Extract the [X, Y] coordinate from the center of the cell holding the provided text.  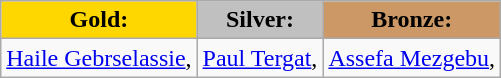
Gold: [99, 20]
Haile Gebrselassie, [99, 58]
Assefa Mezgebu, [412, 58]
Paul Tergat, [260, 58]
Silver: [260, 20]
Bronze: [412, 20]
